Determine the (X, Y) coordinate at the center of the cell enclosing the given text.  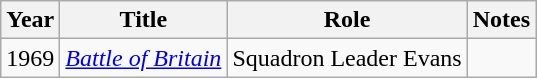
Notes (501, 20)
Battle of Britain (144, 58)
Year (30, 20)
Squadron Leader Evans (347, 58)
1969 (30, 58)
Role (347, 20)
Title (144, 20)
